Return the [x, y] coordinate for the center point of the cell that contains the specified text.  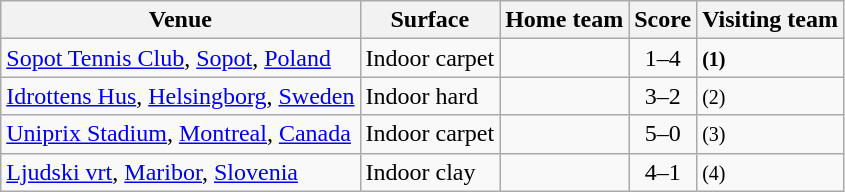
(1) [770, 58]
Sopot Tennis Club, Sopot, Poland [180, 58]
Idrottens Hus, Helsingborg, Sweden [180, 96]
Home team [564, 20]
(4) [770, 172]
Visiting team [770, 20]
5–0 [663, 134]
4–1 [663, 172]
Venue [180, 20]
Ljudski vrt, Maribor, Slovenia [180, 172]
Score [663, 20]
1–4 [663, 58]
Indoor clay [430, 172]
Indoor hard [430, 96]
(3) [770, 134]
3–2 [663, 96]
Uniprix Stadium, Montreal, Canada [180, 134]
(2) [770, 96]
Surface [430, 20]
